Find where the given text appears and provide that cell's center as [X, Y] coordinate. 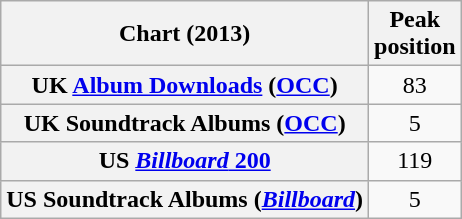
UK Soundtrack Albums (OCC) [185, 123]
US Billboard 200 [185, 161]
119 [415, 161]
UK Album Downloads (OCC) [185, 85]
Chart (2013) [185, 34]
US Soundtrack Albums (Billboard) [185, 199]
83 [415, 85]
Peakposition [415, 34]
